Return the [x, y] coordinate for the center point of the cell that contains the specified text.  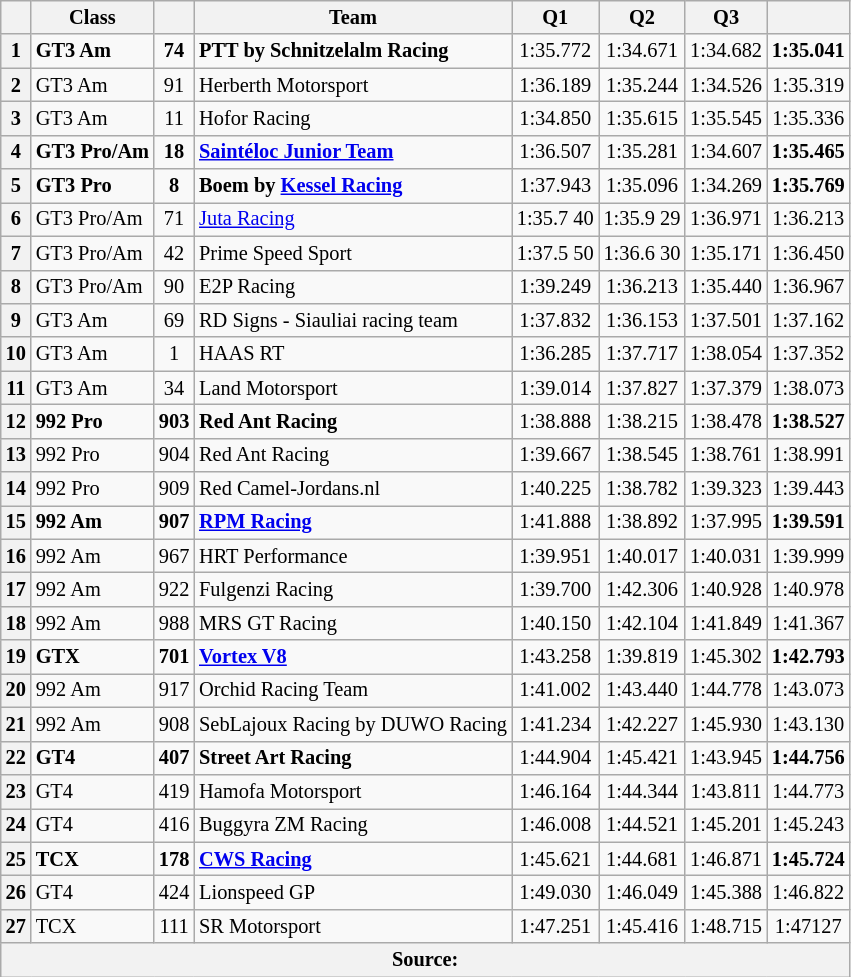
424 [174, 892]
1:45.724 [808, 859]
Saintéloc Junior Team [353, 152]
42 [174, 253]
1:40.150 [556, 623]
1:38.888 [556, 421]
1:42.306 [642, 589]
908 [174, 724]
1:44.904 [556, 758]
24 [16, 825]
1:37.5 50 [556, 253]
17 [16, 589]
1:36.971 [726, 219]
111 [174, 926]
1:34.269 [726, 186]
HAAS RT [353, 354]
14 [16, 489]
1:37.501 [726, 320]
1:35.171 [726, 253]
13 [16, 455]
1:41.849 [726, 623]
GTX [92, 657]
1:39.667 [556, 455]
1:43.440 [642, 690]
1:34.850 [556, 118]
1:39.951 [556, 556]
922 [174, 589]
PTT by Schnitzelalm Racing [353, 51]
1:36.967 [808, 287]
1:40.225 [556, 489]
1:42.227 [642, 724]
Class [92, 17]
1:39.323 [726, 489]
1:49.030 [556, 892]
701 [174, 657]
1:35.440 [726, 287]
1:45.416 [642, 926]
1:43.945 [726, 758]
21 [16, 724]
903 [174, 421]
1:40.017 [642, 556]
23 [16, 791]
1:34.526 [726, 85]
1:39.443 [808, 489]
1:37.832 [556, 320]
1:46.049 [642, 892]
1:39.999 [808, 556]
1:38.054 [726, 354]
1:37.827 [642, 388]
1:35.041 [808, 51]
26 [16, 892]
15 [16, 522]
1:37.717 [642, 354]
9 [16, 320]
904 [174, 455]
1:43.130 [808, 724]
1:38.991 [808, 455]
1:35.281 [642, 152]
1:35.769 [808, 186]
Herberth Motorsport [353, 85]
1:45.201 [726, 825]
1:43.073 [808, 690]
Buggyra ZM Racing [353, 825]
MRS GT Racing [353, 623]
1:40.031 [726, 556]
1:35.096 [642, 186]
1:34.682 [726, 51]
1:36.189 [556, 85]
HRT Performance [353, 556]
74 [174, 51]
Lionspeed GP [353, 892]
3 [16, 118]
416 [174, 825]
1:38.545 [642, 455]
1:44.756 [808, 758]
1:35.244 [642, 85]
Prime Speed Sport [353, 253]
1:36.285 [556, 354]
1:40.978 [808, 589]
1:41.888 [556, 522]
1:42.793 [808, 657]
1:46.164 [556, 791]
E2P Racing [353, 287]
1:35.7 40 [556, 219]
1:45.621 [556, 859]
1:46.871 [726, 859]
1:35.465 [808, 152]
917 [174, 690]
1:45.421 [642, 758]
Vortex V8 [353, 657]
Red Camel-Jordans.nl [353, 489]
1:35.545 [726, 118]
1:37.162 [808, 320]
178 [174, 859]
1:45.388 [726, 892]
1:41.367 [808, 623]
69 [174, 320]
1:43.258 [556, 657]
1:36.450 [808, 253]
1:36.6 30 [642, 253]
GT3 Pro [92, 186]
RD Signs - Siauliai racing team [353, 320]
Juta Racing [353, 219]
1:44.778 [726, 690]
1:44.681 [642, 859]
2 [16, 85]
1:44.521 [642, 825]
909 [174, 489]
907 [174, 522]
4 [16, 152]
1:43.811 [726, 791]
988 [174, 623]
90 [174, 287]
1:45.930 [726, 724]
91 [174, 85]
1:38.073 [808, 388]
22 [16, 758]
1:47127 [808, 926]
1:34.607 [726, 152]
Fulgenzi Racing [353, 589]
Source: [426, 960]
Q3 [726, 17]
6 [16, 219]
5 [16, 186]
Land Motorsport [353, 388]
SR Motorsport [353, 926]
1:39.700 [556, 589]
407 [174, 758]
1:35.9 29 [642, 219]
25 [16, 859]
19 [16, 657]
1:45.243 [808, 825]
1:41.002 [556, 690]
1:36.507 [556, 152]
Orchid Racing Team [353, 690]
1:40.928 [726, 589]
1:39.819 [642, 657]
1:35.615 [642, 118]
27 [16, 926]
12 [16, 421]
1:47.251 [556, 926]
1:38.527 [808, 421]
RPM Racing [353, 522]
Boem by Kessel Racing [353, 186]
71 [174, 219]
34 [174, 388]
1:39.014 [556, 388]
10 [16, 354]
1:38.478 [726, 421]
1:37.943 [556, 186]
1:46.822 [808, 892]
1:44.344 [642, 791]
1:35.772 [556, 51]
1:38.782 [642, 489]
1:35.336 [808, 118]
16 [16, 556]
1:38.892 [642, 522]
Hamofa Motorsport [353, 791]
1:44.773 [808, 791]
Hofor Racing [353, 118]
1:38.215 [642, 421]
SebLajoux Racing by DUWO Racing [353, 724]
1:35.319 [808, 85]
1:38.761 [726, 455]
1:36.153 [642, 320]
Street Art Racing [353, 758]
967 [174, 556]
7 [16, 253]
1:39.249 [556, 287]
419 [174, 791]
CWS Racing [353, 859]
1:48.715 [726, 926]
1:42.104 [642, 623]
Q1 [556, 17]
Team [353, 17]
1:37.379 [726, 388]
1:41.234 [556, 724]
20 [16, 690]
1:46.008 [556, 825]
1:39.591 [808, 522]
Q2 [642, 17]
1:45.302 [726, 657]
1:34.671 [642, 51]
1:37.995 [726, 522]
1:37.352 [808, 354]
